Pinpoint the cell where the given text exists, returning its (x, y) midpoint coordinate. 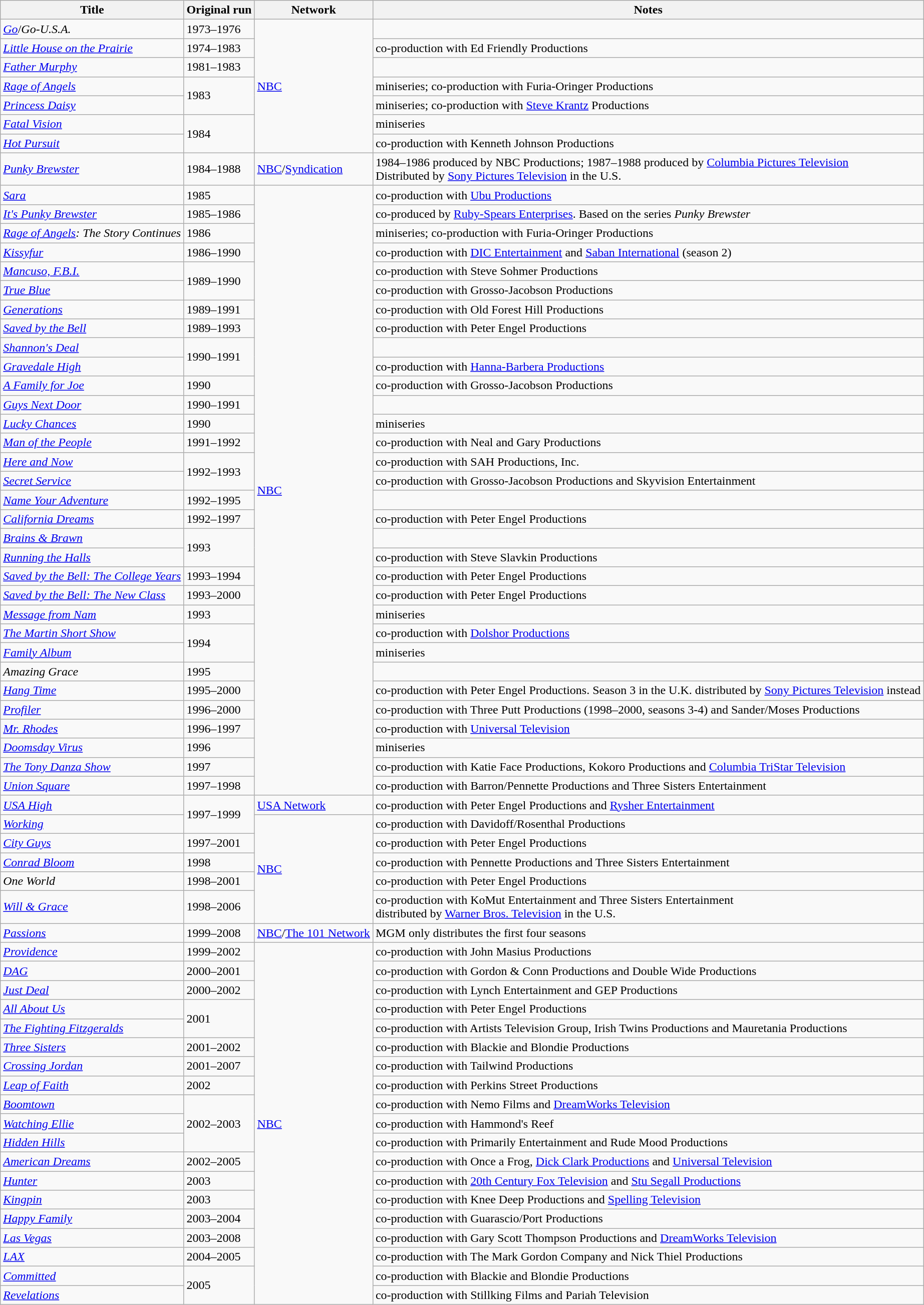
LAX (92, 1257)
2002 (219, 1085)
One World (92, 881)
2000–2001 (219, 971)
1997–1998 (219, 786)
NBC/The 101 Network (314, 933)
1999–2008 (219, 933)
2001–2007 (219, 1066)
Doomsday Virus (92, 748)
1974–1983 (219, 48)
Go/Go-U.S.A. (92, 29)
Crossing Jordan (92, 1066)
1999–2002 (219, 952)
DAG (92, 971)
Mancuso, F.B.I. (92, 271)
USA High (92, 805)
co-production with Tailwind Productions (648, 1066)
co-production with Hanna-Barbera Productions (648, 367)
co-production with Artists Television Group, Irish Twins Productions and Mauretania Productions (648, 1028)
Rage of Angels: The Story Continues (92, 233)
Man of the People (92, 443)
co-production with Knee Deep Productions and Spelling Television (648, 1200)
Secret Service (92, 481)
co-production with Davidoff/Rosenthal Productions (648, 824)
Hot Pursuit (92, 143)
Las Vegas (92, 1238)
1989–1990 (219, 281)
co-production with The Mark Gordon Company and Nick Thiel Productions (648, 1257)
co-production with DIC Entertainment and Saban International (season 2) (648, 252)
True Blue (92, 290)
2003–2008 (219, 1238)
Shannon's Deal (92, 348)
1996–1997 (219, 729)
Passions (92, 933)
Princess Daisy (92, 105)
co-production with Stillking Films and Pariah Television (648, 1295)
Just Deal (92, 990)
Hunter (92, 1180)
2000–2002 (219, 990)
1993–2000 (219, 595)
1993–1994 (219, 576)
co-production with Pennette Productions and Three Sisters Entertainment (648, 862)
co-production with Steve Sohmer Productions (648, 271)
Punky Brewster (92, 169)
co-production with Ubu Productions (648, 195)
Union Square (92, 786)
co-production with Universal Television (648, 729)
Sara (92, 195)
Kissyfur (92, 252)
co-production with John Masius Productions (648, 952)
1996 (219, 748)
1985–1986 (219, 214)
Running the Halls (92, 557)
All About Us (92, 1009)
1973–1976 (219, 29)
co-production with Primarily Entertainment and Rude Mood Productions (648, 1142)
Conrad Bloom (92, 862)
co-production with Gordon & Conn Productions and Double Wide Productions (648, 971)
Three Sisters (92, 1047)
2001–2002 (219, 1047)
1992–1997 (219, 519)
2004–2005 (219, 1257)
Leap of Faith (92, 1085)
co-production with Lynch Entertainment and GEP Productions (648, 990)
The Martin Short Show (92, 633)
Will & Grace (92, 907)
2001 (219, 1019)
co-production with Kenneth Johnson Productions (648, 143)
City Guys (92, 843)
co-production with Ed Friendly Productions (648, 48)
Hang Time (92, 691)
Working (92, 824)
Little House on the Prairie (92, 48)
Saved by the Bell: The New Class (92, 595)
Watching Ellie (92, 1123)
1997–1999 (219, 814)
Lucky Chances (92, 424)
It's Punky Brewster (92, 214)
co-production with Old Forest Hill Productions (648, 309)
1984–1986 produced by NBC Productions; 1987–1988 produced by Columbia Pictures Television Distributed by Sony Pictures Television in the U.S. (648, 169)
Guys Next Door (92, 405)
1992–1995 (219, 500)
co-production with Perkins Street Productions (648, 1085)
co-production with Grosso-Jacobson Productions and Skyvision Entertainment (648, 481)
Mr. Rhodes (92, 729)
Name Your Adventure (92, 500)
Providence (92, 952)
co-produced by Ruby-Spears Enterprises. Based on the series Punky Brewster (648, 214)
Kingpin (92, 1200)
co-production with Once a Frog, Dick Clark Productions and Universal Television (648, 1161)
Boomtown (92, 1104)
MGM only distributes the first four seasons (648, 933)
Saved by the Bell: The College Years (92, 576)
Message from Nam (92, 614)
Brains & Brawn (92, 538)
2005 (219, 1285)
1994 (219, 643)
USA Network (314, 805)
Fatal Vision (92, 124)
Profiler (92, 710)
Revelations (92, 1295)
1984 (219, 134)
1998–2001 (219, 881)
1995 (219, 672)
1992–1993 (219, 471)
1981–1983 (219, 67)
co-production with Guarascio/Port Productions (648, 1219)
1998 (219, 862)
Happy Family (92, 1219)
2003–2004 (219, 1219)
co-production with Barron/Pennette Productions and Three Sisters Entertainment (648, 786)
co-production with 20th Century Fox Television and Stu Segall Productions (648, 1180)
co-production with Steve Slavkin Productions (648, 557)
1986 (219, 233)
1991–1992 (219, 443)
The Tony Danza Show (92, 767)
co-production with Peter Engel Productions and Rysher Entertainment (648, 805)
The Fighting Fitzgeralds (92, 1028)
co-production with Peter Engel Productions. Season 3 in the U.K. distributed by Sony Pictures Television instead (648, 691)
American Dreams (92, 1161)
co-production with Three Putt Productions (1998–2000, seasons 3-4) and Sander/Moses Productions (648, 710)
1998–2006 (219, 907)
Gravedale High (92, 367)
1986–1990 (219, 252)
2002–2003 (219, 1123)
Committed (92, 1276)
Saved by the Bell (92, 329)
1989–1991 (219, 309)
Hidden Hills (92, 1142)
Generations (92, 309)
Rage of Angels (92, 86)
1997 (219, 767)
co-production with Dolshor Productions (648, 633)
co-production with Hammond's Reef (648, 1123)
California Dreams (92, 519)
co-production with KoMut Entertainment and Three Sisters Entertainment distributed by Warner Bros. Television in the U.S. (648, 907)
co-production with SAH Productions, Inc. (648, 462)
1984–1988 (219, 169)
co-production with Katie Face Productions, Kokoro Productions and Columbia TriStar Television (648, 767)
Here and Now (92, 462)
Original run (219, 10)
1995–2000 (219, 691)
1996–2000 (219, 710)
Notes (648, 10)
co-production with Nemo Films and DreamWorks Television (648, 1104)
A Family for Joe (92, 386)
Title (92, 10)
miniseries; co-production with Steve Krantz Productions (648, 105)
Amazing Grace (92, 672)
1997–2001 (219, 843)
Father Murphy (92, 67)
co-production with Neal and Gary Productions (648, 443)
1983 (219, 96)
1989–1993 (219, 329)
Family Album (92, 652)
NBC/Syndication (314, 169)
1985 (219, 195)
Network (314, 10)
co-production with Gary Scott Thompson Productions and DreamWorks Television (648, 1238)
2002–2005 (219, 1161)
